Search for the cell housing the specified text and yield its [X, Y] center coordinate. 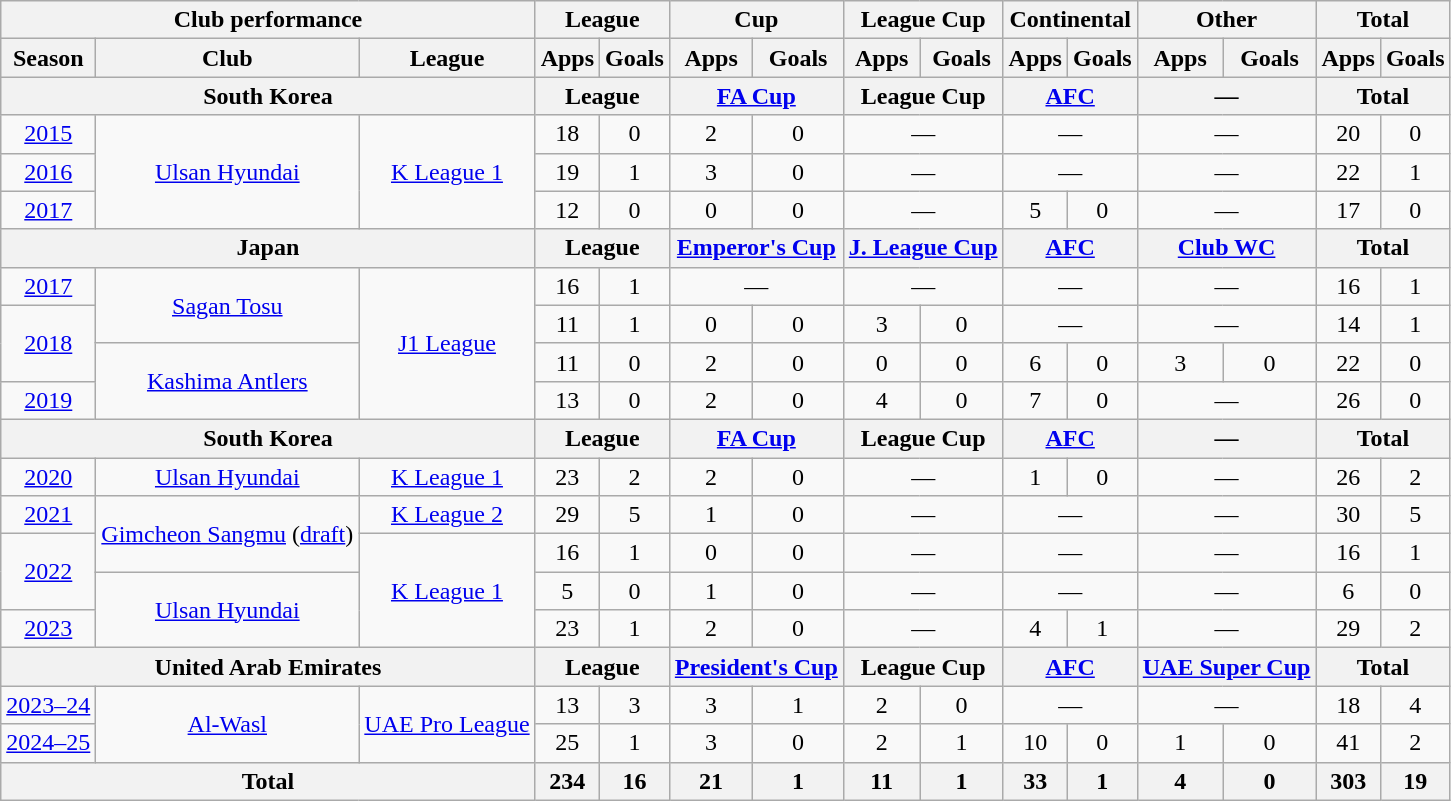
7 [1035, 400]
Japan [268, 248]
33 [1035, 781]
41 [1348, 743]
K League 2 [447, 515]
303 [1348, 781]
UAE Super Cup [1226, 667]
17 [1348, 210]
Kashima Antlers [228, 381]
J. League Cup [923, 248]
Al-Wasl [228, 724]
Club [228, 58]
Club performance [268, 20]
2015 [48, 134]
25 [567, 743]
UAE Pro League [447, 724]
United Arab Emirates [268, 667]
2022 [48, 572]
2023 [48, 629]
20 [1348, 134]
2019 [48, 400]
Emperor's Cup [756, 248]
21 [711, 781]
Other [1226, 20]
Sagan Tosu [228, 305]
2023–24 [48, 705]
12 [567, 210]
Season [48, 58]
Continental [1070, 20]
2024–25 [48, 743]
President's Cup [756, 667]
30 [1348, 515]
J1 League [447, 343]
234 [567, 781]
2020 [48, 477]
Club WC [1226, 248]
2018 [48, 343]
2016 [48, 172]
Cup [756, 20]
2021 [48, 515]
Gimcheon Sangmu (draft) [228, 534]
10 [1035, 743]
14 [1348, 324]
